For the text-containing cell, return its midpoint in [X, Y] coordinate format. 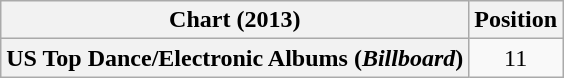
11 [516, 58]
US Top Dance/Electronic Albums (Billboard) [235, 58]
Position [516, 20]
Chart (2013) [235, 20]
